Search for the cell housing the specified text and yield its (X, Y) center coordinate. 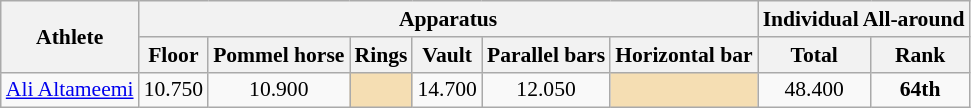
Vault (446, 55)
Rank (920, 55)
Parallel bars (546, 55)
Individual All-around (864, 19)
10.750 (174, 90)
Pommel horse (278, 55)
Apparatus (448, 19)
14.700 (446, 90)
Rings (382, 55)
48.400 (814, 90)
Ali Altameemi (70, 90)
64th (920, 90)
Total (814, 55)
Floor (174, 55)
Athlete (70, 36)
12.050 (546, 90)
10.900 (278, 90)
Horizontal bar (684, 55)
